For the text-containing cell, return its midpoint in (X, Y) coordinate format. 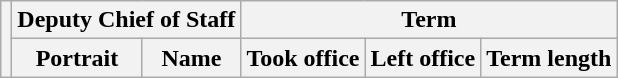
Deputy Chief of Staff (126, 20)
Took office (303, 58)
Left office (423, 58)
Term (429, 20)
Term length (549, 58)
Name (192, 58)
Portrait (77, 58)
